Output the (X, Y) coordinate of the center of the cell containing the given text.  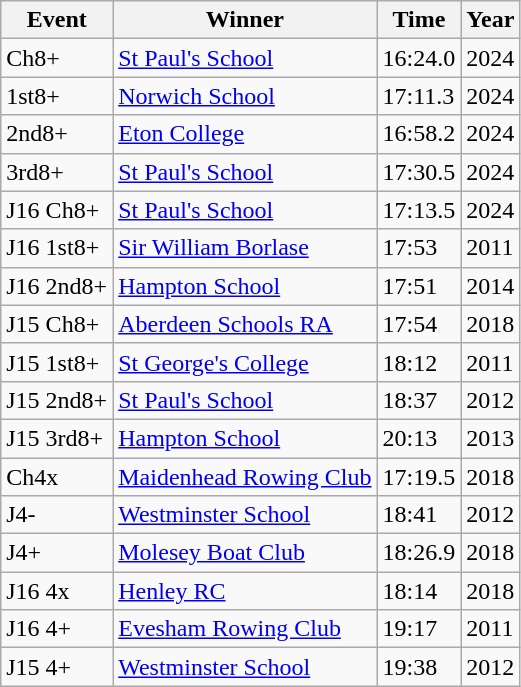
2013 (490, 438)
3rd8+ (57, 172)
J4- (57, 515)
Evesham Rowing Club (245, 629)
J15 2nd8+ (57, 400)
Maidenhead Rowing Club (245, 477)
Eton College (245, 134)
16:24.0 (419, 58)
17:19.5 (419, 477)
Sir William Borlase (245, 248)
St George's College (245, 362)
Year (490, 20)
17:53 (419, 248)
2014 (490, 286)
17:54 (419, 324)
19:17 (419, 629)
18:12 (419, 362)
17:51 (419, 286)
J4+ (57, 553)
17:11.3 (419, 96)
Ch8+ (57, 58)
2nd8+ (57, 134)
18:26.9 (419, 553)
J15 Ch8+ (57, 324)
18:37 (419, 400)
J15 1st8+ (57, 362)
20:13 (419, 438)
18:14 (419, 591)
Time (419, 20)
Event (57, 20)
Winner (245, 20)
Molesey Boat Club (245, 553)
17:30.5 (419, 172)
16:58.2 (419, 134)
19:38 (419, 667)
Henley RC (245, 591)
J16 2nd8+ (57, 286)
Aberdeen Schools RA (245, 324)
J16 4x (57, 591)
J16 4+ (57, 629)
1st8+ (57, 96)
Norwich School (245, 96)
J15 3rd8+ (57, 438)
Ch4x (57, 477)
J15 4+ (57, 667)
J16 Ch8+ (57, 210)
18:41 (419, 515)
17:13.5 (419, 210)
J16 1st8+ (57, 248)
